For the text-containing cell, return its midpoint in (X, Y) coordinate format. 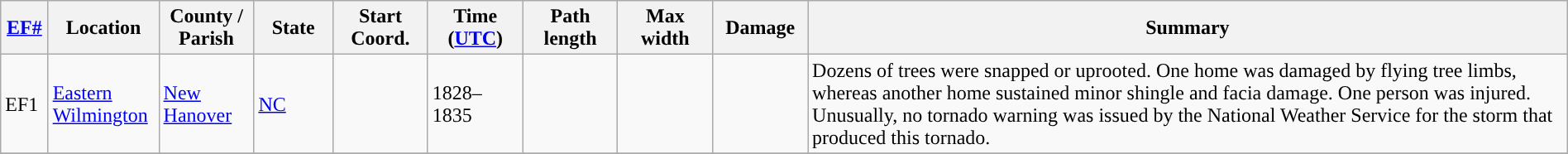
Summary (1188, 28)
State (294, 28)
Location (103, 28)
County / Parish (207, 28)
Eastern Wilmington (103, 104)
Time (UTC) (475, 28)
New Hanover (207, 104)
Path length (571, 28)
EF# (25, 28)
Max width (665, 28)
1828–1835 (475, 104)
Start Coord. (380, 28)
EF1 (25, 104)
Damage (761, 28)
NC (294, 104)
